Return (X, Y) of the center of cell containing provided text 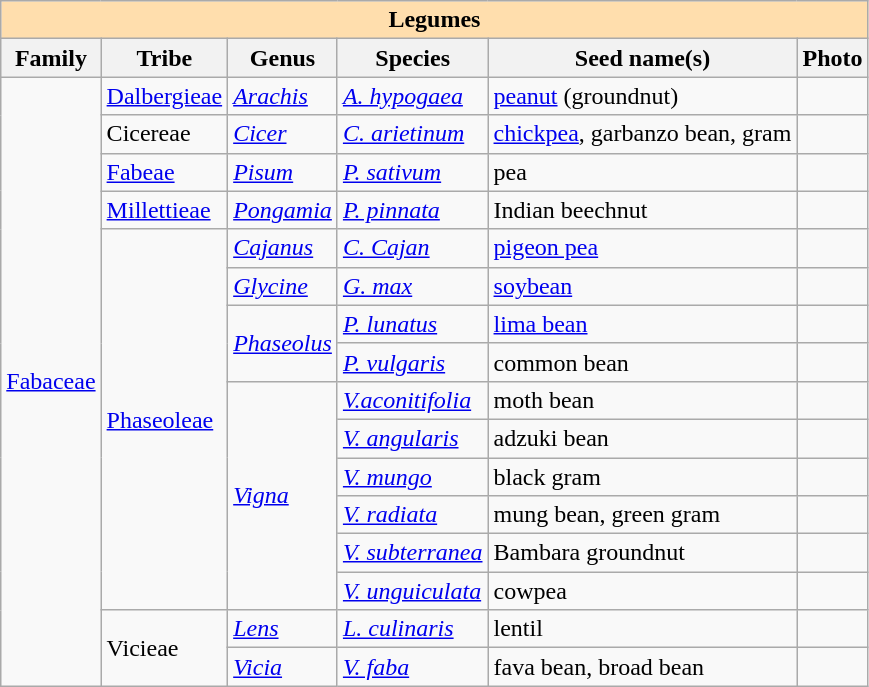
P. vulgaris (412, 362)
Phaseoleae (164, 420)
Tribe (164, 58)
A. hypogaea (412, 96)
Arachis (283, 96)
Millettieae (164, 210)
P. pinnata (412, 210)
Vigna (283, 495)
V. faba (412, 667)
Indian beechnut (642, 210)
lentil (642, 629)
Cicereae (164, 134)
Bambara groundnut (642, 553)
black gram (642, 477)
Fabaceae (51, 382)
chickpea, garbanzo bean, gram (642, 134)
Dalbergieae (164, 96)
Genus (283, 58)
Lens (283, 629)
pea (642, 172)
Photo (832, 58)
V. angularis (412, 438)
Vicieae (164, 648)
Legumes (434, 20)
soybean (642, 286)
Seed name(s) (642, 58)
Cicer (283, 134)
G. max (412, 286)
V. unguiculata (412, 591)
common bean (642, 362)
L. culinaris (412, 629)
Fabeae (164, 172)
P. sativum (412, 172)
V. subterranea (412, 553)
Family (51, 58)
Species (412, 58)
Pongamia (283, 210)
Pisum (283, 172)
mung bean, green gram (642, 515)
Vicia (283, 667)
adzuki bean (642, 438)
peanut (groundnut) (642, 96)
Phaseolus (283, 343)
fava bean, broad bean (642, 667)
C. Cajan (412, 248)
Glycine (283, 286)
cowpea (642, 591)
P. lunatus (412, 324)
C. arietinum (412, 134)
Cajanus (283, 248)
lima bean (642, 324)
V. radiata (412, 515)
V.aconitifolia (412, 400)
moth bean (642, 400)
pigeon pea (642, 248)
V. mungo (412, 477)
